Search for the cell housing the specified text and yield its [x, y] center coordinate. 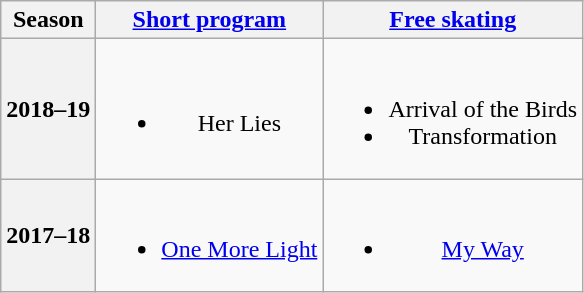
Short program [210, 20]
One More Light [210, 236]
Arrival of the Birds Transformation [453, 109]
Her Lies [210, 109]
Season [48, 20]
2017–18 [48, 236]
My Way [453, 236]
Free skating [453, 20]
2018–19 [48, 109]
